Return [x, y] of the center of cell containing provided text 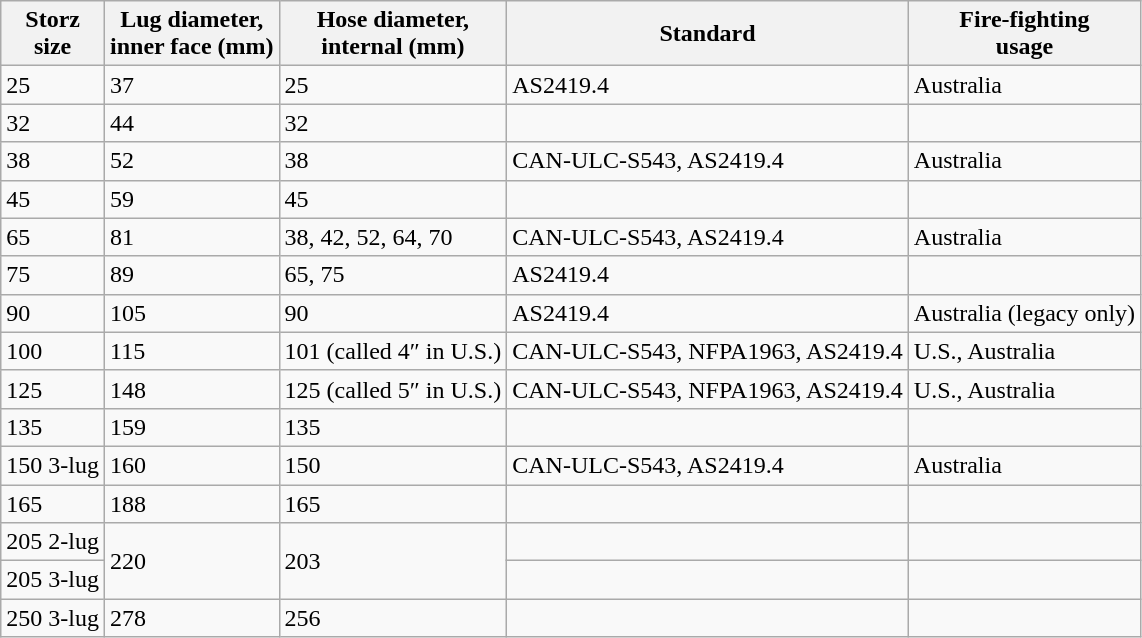
203 [393, 561]
Hose diameter, internal (mm) [393, 34]
38, 42, 52, 64, 70 [393, 237]
101 (called 4″ in U.S.) [393, 351]
44 [192, 123]
115 [192, 351]
160 [192, 465]
81 [192, 237]
250 3-lug [53, 618]
148 [192, 389]
Fire-fighting usage [1024, 34]
52 [192, 161]
125 (called 5″ in U.S.) [393, 389]
150 3-lug [53, 465]
205 2-lug [53, 542]
220 [192, 561]
256 [393, 618]
159 [192, 427]
89 [192, 275]
65, 75 [393, 275]
Australia (legacy only) [1024, 313]
59 [192, 199]
Lug diameter, inner face (mm) [192, 34]
205 3-lug [53, 580]
75 [53, 275]
Standard [708, 34]
100 [53, 351]
37 [192, 85]
188 [192, 503]
150 [393, 465]
278 [192, 618]
Storz size [53, 34]
125 [53, 389]
65 [53, 237]
105 [192, 313]
